Capture the cell that displays the provided text and extract its (X, Y) central coordinate. 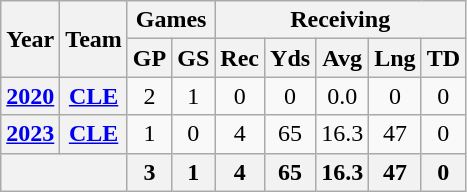
Avg (342, 58)
Games (170, 20)
3 (149, 172)
Yds (290, 58)
Receiving (340, 20)
2020 (30, 96)
Year (30, 39)
GS (194, 58)
2023 (30, 134)
2 (149, 96)
Lng (395, 58)
Team (94, 39)
TD (443, 58)
Rec (240, 58)
GP (149, 58)
0.0 (342, 96)
